Determine the [x, y] coordinate at the center of the cell enclosing the given text.  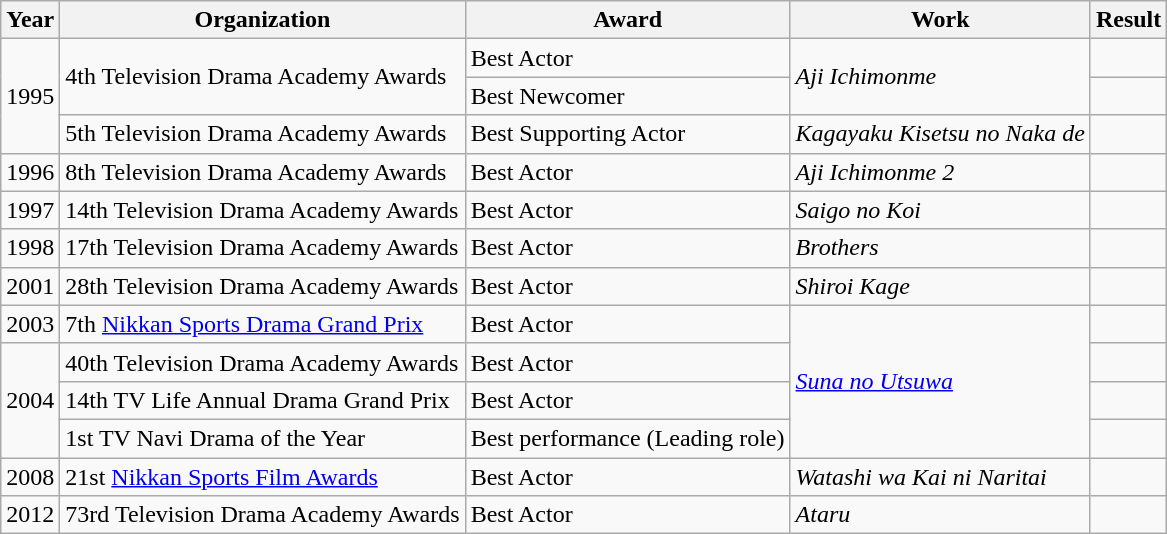
2001 [30, 286]
2008 [30, 477]
1996 [30, 172]
4th Television Drama Academy Awards [262, 77]
1st TV Navi Drama of the Year [262, 438]
2004 [30, 400]
Result [1128, 20]
1998 [30, 248]
8th Television Drama Academy Awards [262, 172]
Award [628, 20]
Year [30, 20]
Organization [262, 20]
Watashi wa Kai ni Naritai [940, 477]
7th Nikkan Sports Drama Grand Prix [262, 324]
2003 [30, 324]
1997 [30, 210]
Best Supporting Actor [628, 134]
Best performance (Leading role) [628, 438]
14th Television Drama Academy Awards [262, 210]
5th Television Drama Academy Awards [262, 134]
1995 [30, 96]
Best Newcomer [628, 96]
73rd Television Drama Academy Awards [262, 515]
Kagayaku Kisetsu no Naka de [940, 134]
Aji Ichimonme 2 [940, 172]
2012 [30, 515]
40th Television Drama Academy Awards [262, 362]
28th Television Drama Academy Awards [262, 286]
Work [940, 20]
Ataru [940, 515]
14th TV Life Annual Drama Grand Prix [262, 400]
Saigo no Koi [940, 210]
Shiroi Kage [940, 286]
17th Television Drama Academy Awards [262, 248]
21st Nikkan Sports Film Awards [262, 477]
Suna no Utsuwa [940, 381]
Brothers [940, 248]
Aji Ichimonme [940, 77]
